Return (X, Y) of the center of cell containing provided text 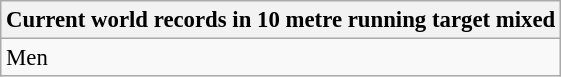
Current world records in 10 metre running target mixed (281, 20)
Men (281, 58)
